Locate the cell with the specified text and output its (x, y) center coordinate. 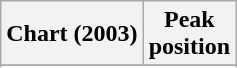
Chart (2003) (72, 34)
Peak position (189, 34)
